For the text-containing cell, return its midpoint in [x, y] coordinate format. 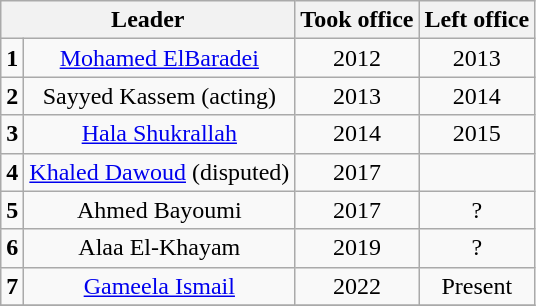
Alaa El-Khayam [160, 248]
Gameela Ismail [160, 286]
1 [12, 58]
Mohamed ElBaradei [160, 58]
2019 [357, 248]
7 [12, 286]
4 [12, 172]
Ahmed Bayoumi [160, 210]
2015 [477, 134]
5 [12, 210]
Khaled Dawoud (disputed) [160, 172]
Hala Shukrallah [160, 134]
3 [12, 134]
Took office [357, 20]
2 [12, 96]
6 [12, 248]
Present [477, 286]
2022 [357, 286]
Leader [148, 20]
Sayyed Kassem (acting) [160, 96]
Left office [477, 20]
2012 [357, 58]
